Return the [x, y] coordinate for the center point of the cell that contains the specified text.  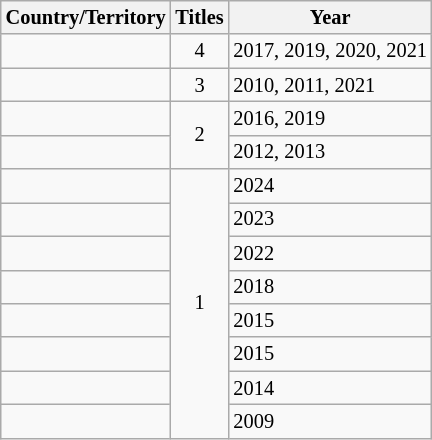
2009 [330, 421]
Year [330, 17]
2024 [330, 186]
2012, 2013 [330, 152]
Titles [199, 17]
1 [199, 304]
2017, 2019, 2020, 2021 [330, 51]
Country/Territory [86, 17]
2016, 2019 [330, 118]
4 [199, 51]
2014 [330, 388]
2018 [330, 287]
2023 [330, 219]
2022 [330, 253]
3 [199, 85]
2 [199, 134]
2010, 2011, 2021 [330, 85]
